Identify which cell holds the provided text, then report its (x, y) central coordinate. 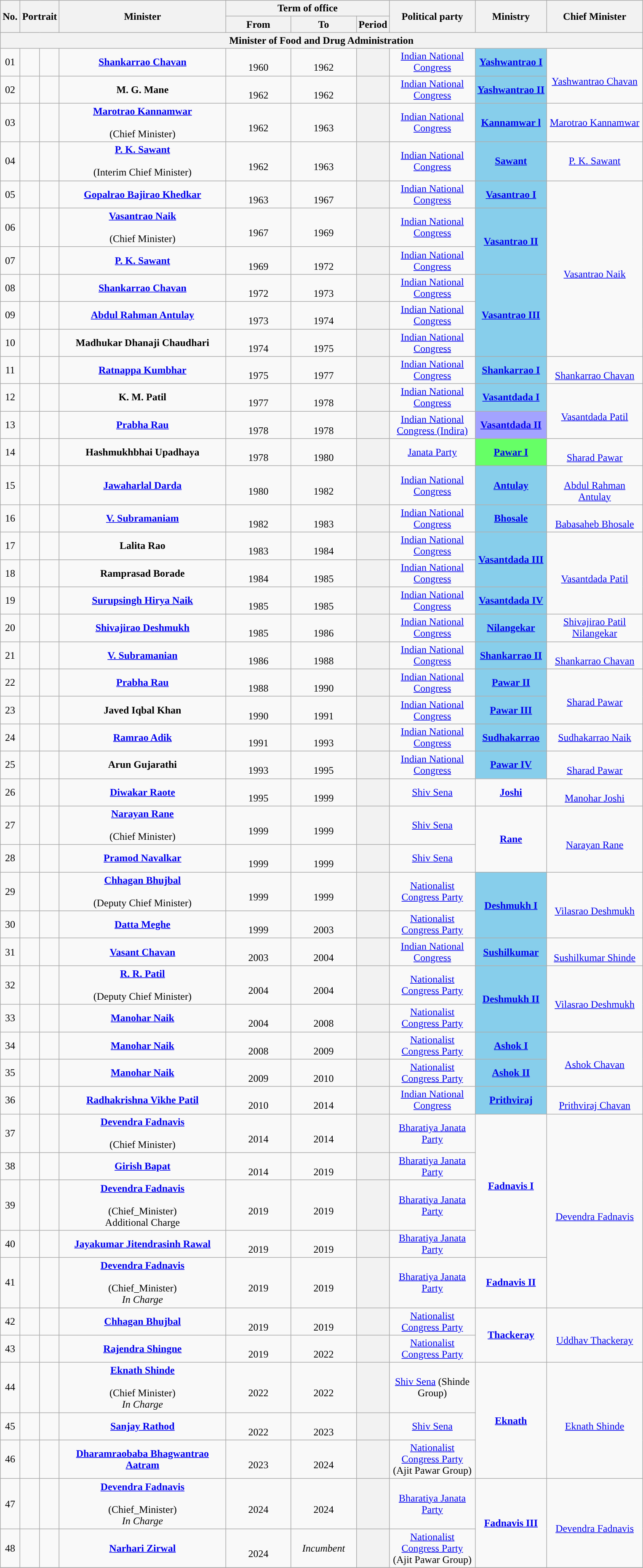
From (259, 24)
Ramrao Adik (142, 737)
V. Subramaniam (142, 519)
Antulay (511, 485)
18 (10, 573)
Manohar Joshi (595, 792)
Chhagan Bhujbal (Deputy Chief Minister) (142, 892)
Vasantdada I (511, 397)
1960 (259, 62)
38 (10, 1166)
K. M. Patil (142, 397)
Marotrao Kannamwar (Chief Minister) (142, 122)
Sushilkumar (511, 952)
To (323, 24)
Pawar I (511, 452)
Period (373, 24)
Babasaheb Bhosale (595, 519)
Janata Party (432, 452)
Vasantdada IV (511, 600)
Eknath Shinde (595, 1421)
19 (10, 600)
Shivajirao Patil Nilangekar (595, 628)
Dharamraobaba Bhagwantrao Aatram (142, 1459)
10 (10, 343)
Ashok II (511, 1073)
15 (10, 485)
Madhukar Dhanaji Chaudhari (142, 343)
Yashwantrao II (511, 89)
Girish Bapat (142, 1166)
Diwakar Raote (142, 792)
Shiv Sena (Shinde Group) (432, 1387)
Lalita Rao (142, 546)
Kannamwar l (511, 122)
20 (10, 628)
28 (10, 859)
Arun Gujarathi (142, 764)
Vasant Chavan (142, 952)
48 (10, 1548)
30 (10, 924)
08 (10, 288)
Vasantdada II (511, 425)
Political party (432, 16)
11 (10, 370)
13 (10, 425)
Chhagan Bhujbal (142, 1321)
Prithviraj Chavan (595, 1100)
Vasantdada III (511, 559)
M. G. Mane (142, 89)
36 (10, 1100)
Vasantrao I (511, 194)
02 (10, 89)
Indian National Congress (Indira) (432, 425)
Fadnavis III (511, 1523)
Minister of Food and Drug Administration (322, 40)
14 (10, 452)
Vasantrao Naik (Chief Minister) (142, 227)
03 (10, 122)
31 (10, 952)
07 (10, 260)
39 (10, 1205)
Uddhav Thackeray (595, 1335)
Rane (511, 839)
40 (10, 1243)
Vasantrao Naik (595, 269)
Chief Minister (595, 16)
32 (10, 985)
42 (10, 1321)
21 (10, 655)
Sudhakarrao Naik (595, 737)
R. R. Patil (Deputy Chief Minister) (142, 985)
Yashwantrao I (511, 62)
17 (10, 546)
29 (10, 892)
Prithviraj (511, 1100)
Minister (142, 16)
35 (10, 1073)
22 (10, 683)
Bhosale (511, 519)
06 (10, 227)
Yashwantrao Chavan (595, 76)
Eknath (511, 1421)
Ramprasad Borade (142, 573)
Shivajirao Deshmukh (142, 628)
26 (10, 792)
47 (10, 1504)
Incumbent (323, 1548)
24 (10, 737)
37 (10, 1133)
Pawar II (511, 683)
Marotrao Kannamwar (595, 122)
Radhakrishna Vikhe Patil (142, 1100)
Deshmukh I (511, 905)
Javed Iqbal Khan (142, 710)
05 (10, 194)
Thackeray (511, 1335)
Ratnappa Kumbhar (142, 370)
45 (10, 1426)
Pawar III (511, 710)
Shankarrao II (511, 655)
34 (10, 1046)
Jayakumar Jitendrasinh Rawal (142, 1243)
Narhari Zirwal (142, 1548)
Gopalrao Bajirao Khedkar (142, 194)
Pawar IV (511, 764)
Rajendra Shingne (142, 1349)
P. K. Sawant (Interim Chief Minister) (142, 161)
43 (10, 1349)
Ashok I (511, 1046)
Devendra Fadnavis (Chief_Minister) Additional Charge (142, 1205)
27 (10, 825)
16 (10, 519)
Nilangekar (511, 628)
Fadnavis II (511, 1282)
33 (10, 1018)
Shankarrao I (511, 370)
Narayan Rane (Chief Minister) (142, 825)
41 (10, 1282)
Vasantrao II (511, 241)
Hashmukhbhai Upadhaya (142, 452)
Sanjay Rathod (142, 1426)
Joshi (511, 792)
Ashok Chavan (595, 1059)
Fadnavis I (511, 1185)
Ministry (511, 16)
Vasantrao III (511, 315)
01 (10, 62)
Sushilkumar Shinde (595, 952)
No. (10, 16)
44 (10, 1387)
23 (10, 710)
Deshmukh II (511, 998)
09 (10, 315)
Eknath Shinde (Chief Minister)In Charge (142, 1387)
25 (10, 764)
04 (10, 161)
Portrait (40, 16)
Sudhakarrao (511, 737)
Sawant (511, 161)
Surupsingh Hirya Naik (142, 600)
Narayan Rane (595, 839)
Pramod Navalkar (142, 859)
46 (10, 1459)
Term of office (307, 8)
V. Subramanian (142, 655)
Datta Meghe (142, 924)
Devendra Fadnavis (Chief Minister) (142, 1133)
12 (10, 397)
Jawaharlal Darda (142, 485)
